Output the [X, Y] coordinate of the center of the cell containing the given text.  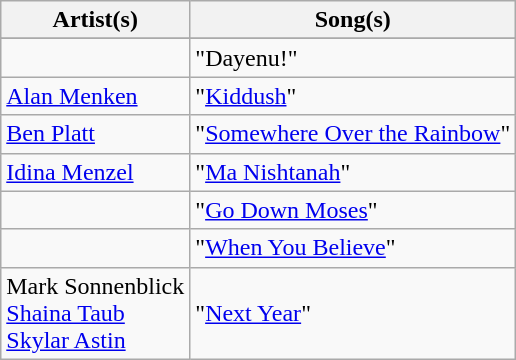
Mark SonnenblickShaina TaubSkylar Astin [96, 313]
Song(s) [353, 20]
"Dayenu!" [353, 58]
Idina Menzel [96, 172]
Alan Menken [96, 96]
"Somewhere Over the Rainbow" [353, 134]
"Ma Nishtanah" [353, 172]
Ben Platt [96, 134]
"Next Year" [353, 313]
"Kiddush" [353, 96]
"Go Down Moses" [353, 210]
Artist(s) [96, 20]
"When You Believe" [353, 248]
